Determine the (x, y) coordinate at the center of the cell enclosing the given text.  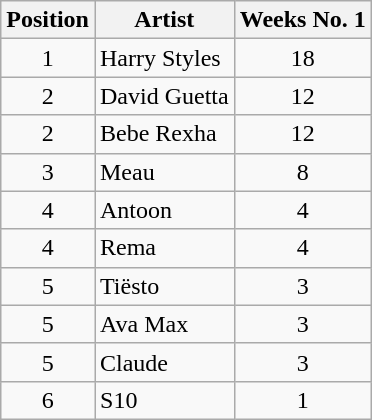
Rema (164, 248)
S10 (164, 400)
6 (48, 400)
Bebe Rexha (164, 134)
8 (302, 172)
Position (48, 20)
18 (302, 58)
Artist (164, 20)
Antoon (164, 210)
Harry Styles (164, 58)
Meau (164, 172)
Ava Max (164, 324)
Claude (164, 362)
David Guetta (164, 96)
Weeks No. 1 (302, 20)
Tiësto (164, 286)
